Provide the (X, Y) coordinate of the cell's center where the given text is located.  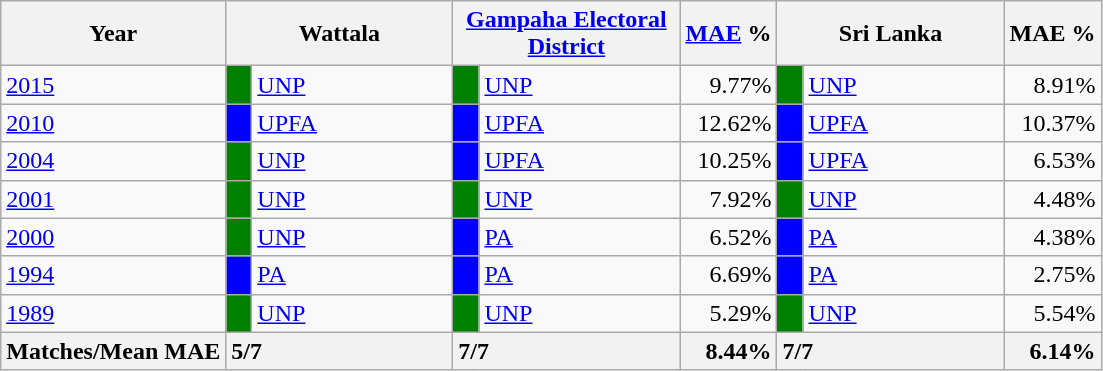
Gampaha Electoral District (566, 34)
1989 (114, 313)
6.69% (728, 275)
4.48% (1052, 199)
2010 (114, 123)
9.77% (728, 85)
2.75% (1052, 275)
1994 (114, 275)
8.91% (1052, 85)
2015 (114, 85)
4.38% (1052, 237)
Matches/Mean MAE (114, 351)
6.14% (1052, 351)
10.25% (728, 161)
6.52% (728, 237)
10.37% (1052, 123)
12.62% (728, 123)
2001 (114, 199)
2000 (114, 237)
8.44% (728, 351)
5/7 (340, 351)
5.54% (1052, 313)
Wattala (340, 34)
6.53% (1052, 161)
5.29% (728, 313)
7.92% (728, 199)
Sri Lanka (890, 34)
2004 (114, 161)
Year (114, 34)
